Extract the (x, y) coordinate from the center of the cell holding the provided text.  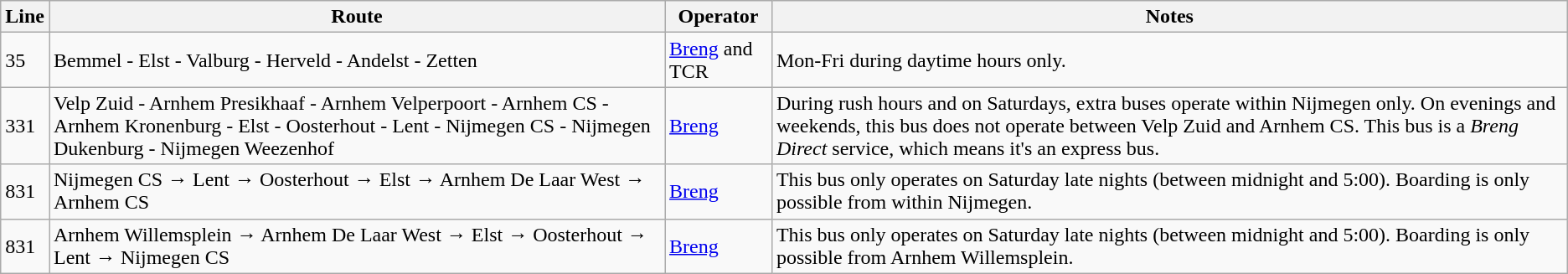
Line (25, 17)
Nijmegen CS → Lent → Oosterhout → Elst → Arnhem De Laar West → Arnhem CS (357, 191)
Bemmel - Elst - Valburg - Herveld - Andelst - Zetten (357, 60)
331 (25, 126)
Route (357, 17)
Breng and TCR (719, 60)
Arnhem Willemsplein → Arnhem De Laar West → Elst → Oosterhout → Lent → Nijmegen CS (357, 246)
This bus only operates on Saturday late nights (between midnight and 5:00). Boarding is only possible from within Nijmegen. (1169, 191)
Mon-Fri during daytime hours only. (1169, 60)
Notes (1169, 17)
35 (25, 60)
Operator (719, 17)
This bus only operates on Saturday late nights (between midnight and 5:00). Boarding is only possible from Arnhem Willemsplein. (1169, 246)
